Return [X, Y] of the center of cell containing provided text 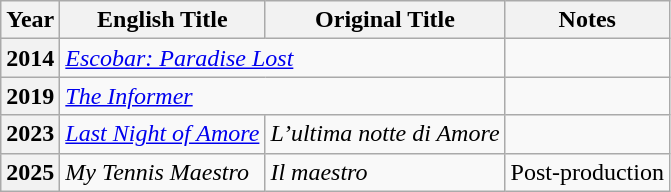
Notes [587, 20]
L’ultima notte di Amore [385, 134]
Il maestro [385, 172]
Original Title [385, 20]
2023 [30, 134]
Year [30, 20]
Escobar: Paradise Lost [282, 58]
2019 [30, 96]
Post-production [587, 172]
Last Night of Amore [162, 134]
English Title [162, 20]
My Tennis Maestro [162, 172]
2025 [30, 172]
2014 [30, 58]
The Informer [282, 96]
